For the text-containing cell, return its midpoint in [x, y] coordinate format. 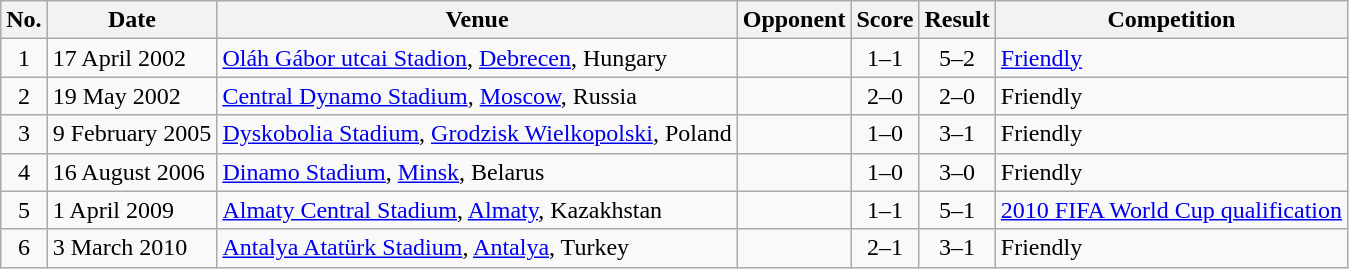
Result [957, 20]
3 [24, 134]
5 [24, 210]
1 [24, 58]
3–0 [957, 172]
6 [24, 248]
Date [132, 20]
16 August 2006 [132, 172]
2 [24, 96]
9 February 2005 [132, 134]
17 April 2002 [132, 58]
No. [24, 20]
5–2 [957, 58]
Almaty Central Stadium, Almaty, Kazakhstan [477, 210]
1 April 2009 [132, 210]
Opponent [794, 20]
2010 FIFA World Cup qualification [1171, 210]
19 May 2002 [132, 96]
Competition [1171, 20]
Antalya Atatürk Stadium, Antalya, Turkey [477, 248]
4 [24, 172]
5–1 [957, 210]
Central Dynamo Stadium, Moscow, Russia [477, 96]
Score [885, 20]
Dyskobolia Stadium, Grodzisk Wielkopolski, Poland [477, 134]
Dinamo Stadium, Minsk, Belarus [477, 172]
Venue [477, 20]
Oláh Gábor utcai Stadion, Debrecen, Hungary [477, 58]
3 March 2010 [132, 248]
2–1 [885, 248]
